Provide the (x, y) coordinate of the cell's center where the given text is located.  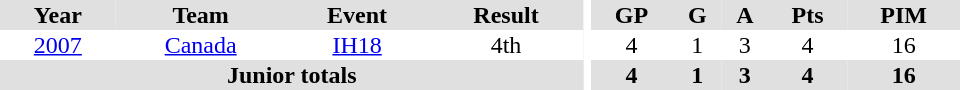
4th (506, 45)
Event (358, 15)
Result (506, 15)
PIM (904, 15)
Pts (808, 15)
Team (201, 15)
GP (631, 15)
Year (58, 15)
Canada (201, 45)
IH18 (358, 45)
G (698, 15)
A (745, 15)
Junior totals (292, 75)
2007 (58, 45)
